Locate the cell with the specified text and output its (X, Y) center coordinate. 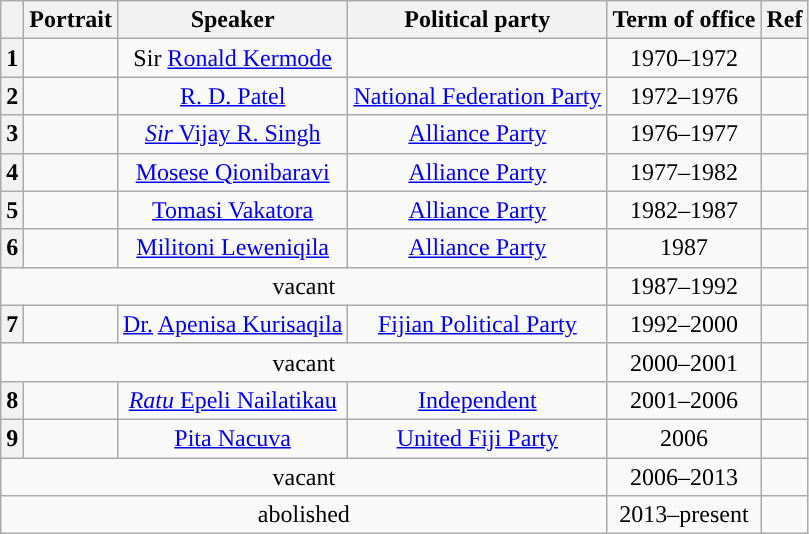
2 (12, 96)
5 (12, 210)
3 (12, 134)
1 (12, 58)
2000–2001 (684, 362)
1976–1977 (684, 134)
2006–2013 (684, 477)
1972–1976 (684, 96)
1987–1992 (684, 286)
Mosese Qionibaravi (232, 172)
Militoni Leweniqila (232, 248)
Ratu Epeli Nailatikau (232, 400)
Dr. Apenisa Kurisaqila (232, 324)
1987 (684, 248)
Tomasi Vakatora (232, 210)
1977–1982 (684, 172)
R. D. Patel (232, 96)
Speaker (232, 20)
Pita Nacuva (232, 438)
Sir Ronald Kermode (232, 58)
abolished (304, 515)
Political party (478, 20)
2013–present (684, 515)
Sir Vijay R. Singh (232, 134)
Term of office (684, 20)
National Federation Party (478, 96)
7 (12, 324)
4 (12, 172)
Fijian Political Party (478, 324)
1982–1987 (684, 210)
9 (12, 438)
8 (12, 400)
6 (12, 248)
Ref (784, 20)
2006 (684, 438)
United Fiji Party (478, 438)
2001–2006 (684, 400)
Independent (478, 400)
Portrait (71, 20)
1970–1972 (684, 58)
1992–2000 (684, 324)
